Find where the given text appears and provide that cell's center as [X, Y] coordinate. 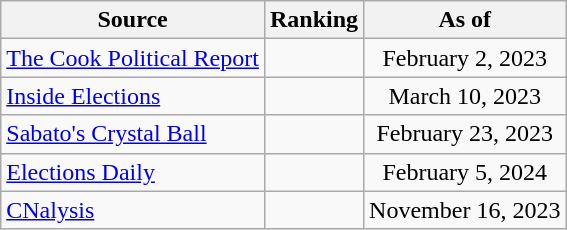
February 23, 2023 [465, 134]
Elections Daily [133, 172]
As of [465, 20]
The Cook Political Report [133, 58]
February 2, 2023 [465, 58]
Sabato's Crystal Ball [133, 134]
CNalysis [133, 210]
Source [133, 20]
February 5, 2024 [465, 172]
November 16, 2023 [465, 210]
March 10, 2023 [465, 96]
Ranking [314, 20]
Inside Elections [133, 96]
